Locate the cell with the specified text and output its (x, y) center coordinate. 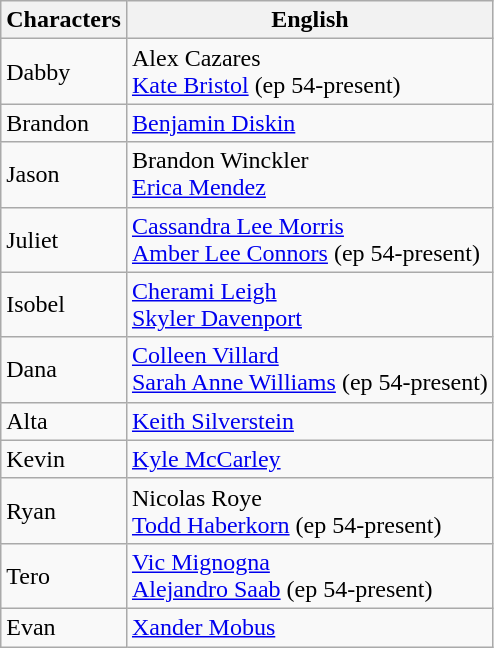
Cherami LeighSkyler Davenport (310, 304)
Alex CazaresKate Bristol (ep 54-present) (310, 72)
Keith Silverstein (310, 421)
Characters (64, 20)
Juliet (64, 240)
Benjamin Diskin (310, 123)
Nicolas RoyeTodd Haberkorn (ep 54-present) (310, 510)
Dabby (64, 72)
Kyle McCarley (310, 459)
Dana (64, 370)
Colleen VillardSarah Anne Williams (ep 54-present) (310, 370)
Xander Mobus (310, 627)
English (310, 20)
Alta (64, 421)
Evan (64, 627)
Kevin (64, 459)
Tero (64, 576)
Brandon WincklerErica Mendez (310, 174)
Isobel (64, 304)
Vic MignognaAlejandro Saab (ep 54-present) (310, 576)
Cassandra Lee MorrisAmber Lee Connors (ep 54-present) (310, 240)
Ryan (64, 510)
Brandon (64, 123)
Jason (64, 174)
